Scan for the cell matching the given text and deliver its [X, Y] coordinate at center. 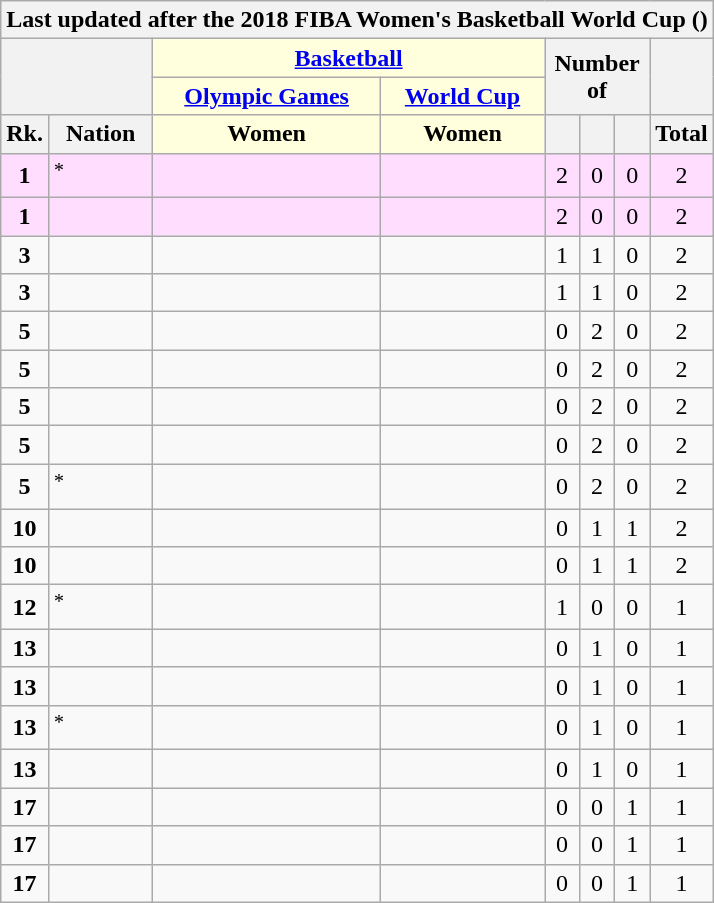
Olympic Games [267, 96]
World Cup [463, 96]
12 [25, 608]
Basketball [349, 58]
Last updated after the 2018 FIBA Women's Basketball World Cup () [357, 20]
Nation [100, 134]
Number of [598, 77]
Total [682, 134]
Rk. [25, 134]
